Determine the (X, Y) coordinate at the center of the cell enclosing the given text.  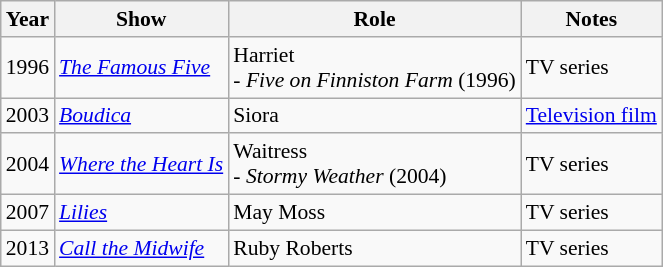
2003 (28, 116)
The Famous Five (141, 68)
2004 (28, 164)
Notes (592, 19)
Show (141, 19)
Waitress- Stormy Weather (2004) (374, 164)
Siora (374, 116)
2007 (28, 213)
Where the Heart Is (141, 164)
Harriet- Five on Finniston Farm (1996) (374, 68)
Television film (592, 116)
May Moss (374, 213)
1996 (28, 68)
2013 (28, 248)
Ruby Roberts (374, 248)
Lilies (141, 213)
Year (28, 19)
Boudica (141, 116)
Role (374, 19)
Call the Midwife (141, 248)
